For the text-containing cell, return its midpoint in (X, Y) coordinate format. 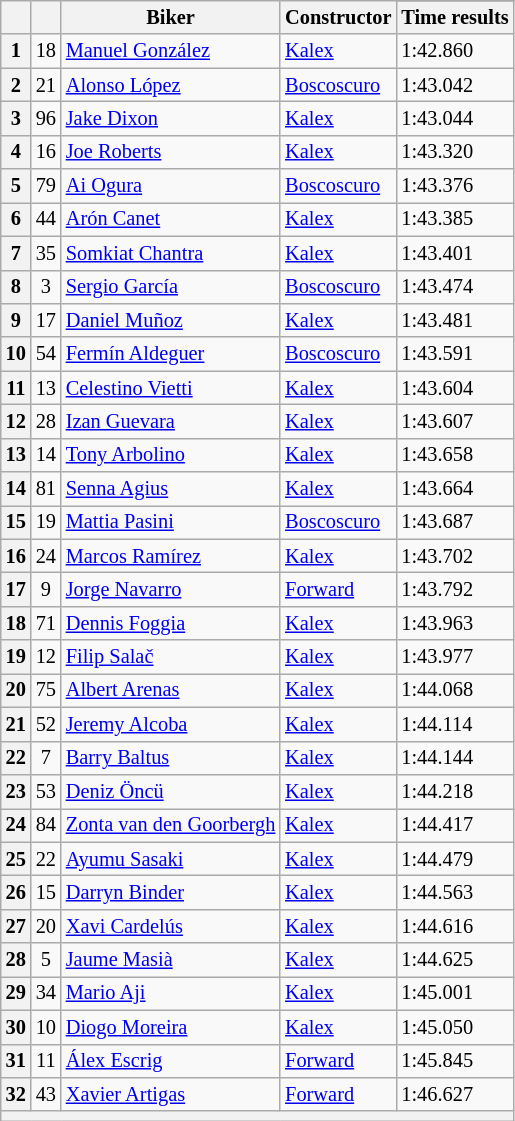
1:43.385 (454, 219)
Ayumu Sasaki (170, 859)
Mattia Pasini (170, 522)
Ai Ogura (170, 186)
27 (16, 926)
Celestino Vietti (170, 388)
1:44.114 (454, 724)
1:44.218 (454, 791)
Daniel Muñoz (170, 320)
1:44.479 (454, 859)
Dennis Foggia (170, 623)
1:43.376 (454, 186)
1:44.417 (454, 825)
1:45.050 (454, 1027)
1:43.702 (454, 556)
Fermín Aldeguer (170, 354)
1:43.963 (454, 623)
25 (16, 859)
84 (46, 825)
81 (46, 489)
Xavi Cardelús (170, 926)
96 (46, 118)
1:43.042 (454, 85)
Deniz Öncü (170, 791)
6 (16, 219)
1:43.474 (454, 287)
Jaume Masià (170, 960)
1:44.068 (454, 690)
31 (16, 1061)
Jeremy Alcoba (170, 724)
Filip Salač (170, 657)
54 (46, 354)
Alonso López (170, 85)
Joe Roberts (170, 152)
Arón Canet (170, 219)
75 (46, 690)
1:43.481 (454, 320)
30 (16, 1027)
Barry Baltus (170, 758)
Albert Arenas (170, 690)
26 (16, 892)
1:44.144 (454, 758)
Jorge Navarro (170, 589)
1:45.001 (454, 993)
53 (46, 791)
1:43.320 (454, 152)
1:43.977 (454, 657)
Jake Dixon (170, 118)
1:44.616 (454, 926)
32 (16, 1094)
Izan Guevara (170, 421)
Somkiat Chantra (170, 253)
1:44.625 (454, 960)
1:43.604 (454, 388)
1:42.860 (454, 51)
34 (46, 993)
Diogo Moreira (170, 1027)
1:43.687 (454, 522)
44 (46, 219)
1:46.627 (454, 1094)
Álex Escrig (170, 1061)
29 (16, 993)
1:43.401 (454, 253)
1:43.607 (454, 421)
1:43.792 (454, 589)
Senna Agius (170, 489)
2 (16, 85)
23 (16, 791)
Marcos Ramírez (170, 556)
71 (46, 623)
1:43.044 (454, 118)
35 (46, 253)
1:43.591 (454, 354)
43 (46, 1094)
Constructor (338, 17)
Mario Aji (170, 993)
Manuel González (170, 51)
Tony Arbolino (170, 455)
Biker (170, 17)
52 (46, 724)
Time results (454, 17)
Sergio García (170, 287)
8 (16, 287)
Xavier Artigas (170, 1094)
1:44.563 (454, 892)
4 (16, 152)
79 (46, 186)
Zonta van den Goorbergh (170, 825)
Darryn Binder (170, 892)
1:45.845 (454, 1061)
1:43.664 (454, 489)
1 (16, 51)
1:43.658 (454, 455)
